Find where the given text appears and provide that cell's center as (X, Y) coordinate. 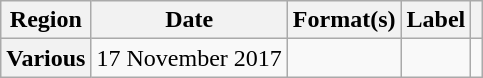
Label (436, 20)
17 November 2017 (189, 58)
Date (189, 20)
Various (46, 58)
Region (46, 20)
Format(s) (344, 20)
